Capture the cell that displays the provided text and extract its (X, Y) central coordinate. 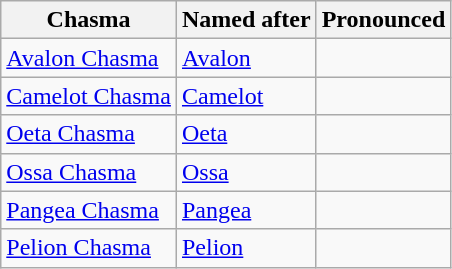
Chasma (89, 20)
Named after (246, 20)
Oeta Chasma (89, 134)
Pelion (246, 248)
Ossa (246, 172)
Oeta (246, 134)
Pangea Chasma (89, 210)
Ossa Chasma (89, 172)
Pangea (246, 210)
Camelot Chasma (89, 96)
Avalon Chasma (89, 58)
Avalon (246, 58)
Pelion Chasma (89, 248)
Pronounced (384, 20)
Camelot (246, 96)
